Return the (x, y) coordinate for the center point of the cell that contains the specified text.  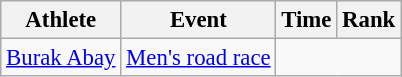
Athlete (61, 20)
Time (306, 20)
Rank (369, 20)
Event (198, 20)
Burak Abay (61, 58)
Men's road race (198, 58)
